Extract the [X, Y] coordinate from the center of the cell holding the provided text.  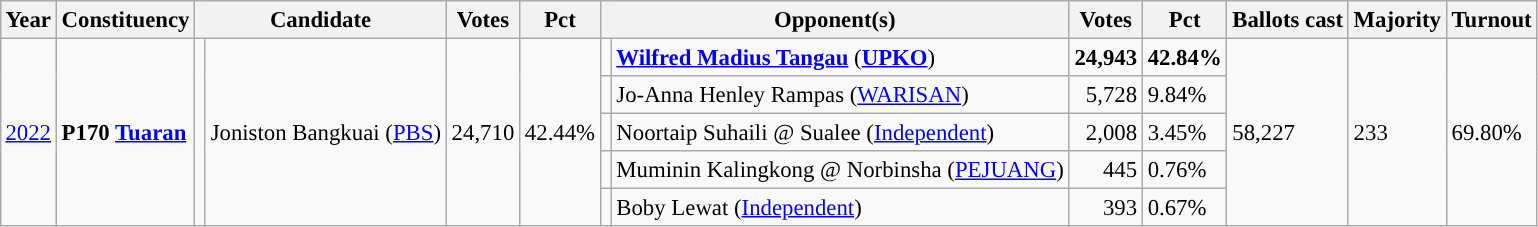
393 [1106, 208]
42.84% [1184, 57]
233 [1397, 132]
9.84% [1184, 95]
42.44% [560, 132]
24,943 [1106, 57]
69.80% [1492, 132]
3.45% [1184, 133]
Joniston Bangkuai (PBS) [326, 132]
Jo-Anna Henley Rampas (WARISAN) [840, 95]
2022 [28, 132]
2,008 [1106, 133]
Constituency [125, 20]
Noortaip Suhaili @ Sualee (Independent) [840, 133]
Boby Lewat (Independent) [840, 208]
Majority [1397, 20]
Turnout [1492, 20]
58,227 [1288, 132]
Opponent(s) [834, 20]
24,710 [482, 132]
Ballots cast [1288, 20]
0.76% [1184, 170]
0.67% [1184, 208]
Wilfred Madius Tangau (UPKO) [840, 57]
Muminin Kalingkong @ Norbinsha (PEJUANG) [840, 170]
445 [1106, 170]
P170 Tuaran [125, 132]
5,728 [1106, 95]
Candidate [321, 20]
Year [28, 20]
